From the cell containing the given text, extract its center point as [x, y] coordinate. 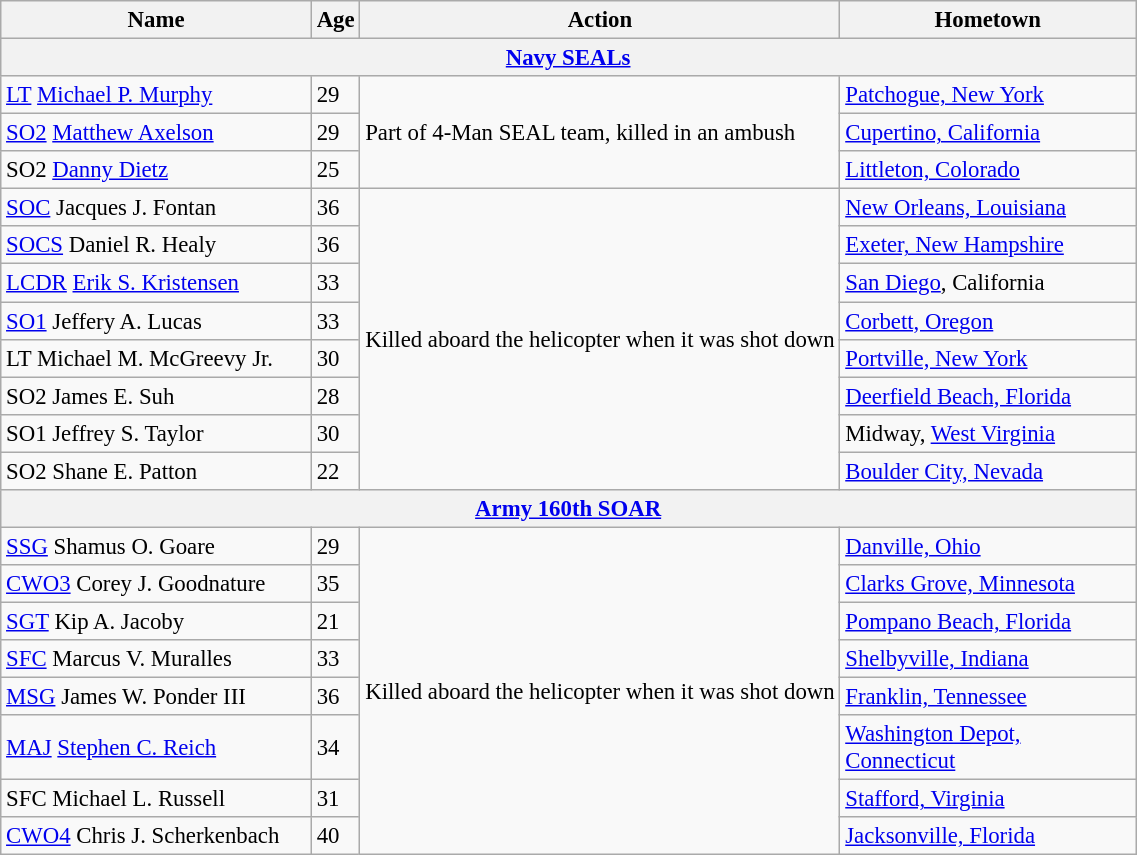
SFC Marcus V. Muralles [156, 659]
LT Michael P. Murphy [156, 95]
SO2 Matthew Axelson [156, 133]
21 [336, 621]
MSG James W. Ponder III [156, 697]
Army 160th SOAR [568, 509]
SGT Kip A. Jacoby [156, 621]
SO2 Danny Dietz [156, 170]
25 [336, 170]
Portville, New York [988, 358]
LCDR Erik S. Kristensen [156, 283]
Action [600, 20]
New Orleans, Louisiana [988, 208]
Corbett, Oregon [988, 321]
Franklin, Tennessee [988, 697]
LT Michael M. McGreevy Jr. [156, 358]
CWO3 Corey J. Goodnature [156, 584]
SO1 Jeffery A. Lucas [156, 321]
SFC Michael L. Russell [156, 799]
Patchogue, New York [988, 95]
Navy SEALs [568, 58]
Jacksonville, Florida [988, 836]
35 [336, 584]
Name [156, 20]
Cupertino, California [988, 133]
Age [336, 20]
Stafford, Virginia [988, 799]
SOC Jacques J. Fontan [156, 208]
Part of 4-Man SEAL team, killed in an ambush [600, 132]
San Diego, California [988, 283]
SSG Shamus O. Goare [156, 546]
SO2 James E. Suh [156, 396]
Deerfield Beach, Florida [988, 396]
Hometown [988, 20]
Exeter, New Hampshire [988, 245]
MAJ Stephen C. Reich [156, 748]
SO2 Shane E. Patton [156, 471]
CWO4 Chris J. Scherkenbach [156, 836]
Shelbyville, Indiana [988, 659]
SOCS Daniel R. Healy [156, 245]
34 [336, 748]
Littleton, Colorado [988, 170]
Pompano Beach, Florida [988, 621]
28 [336, 396]
SO1 Jeffrey S. Taylor [156, 433]
40 [336, 836]
Clarks Grove, Minnesota [988, 584]
Danville, Ohio [988, 546]
Washington Depot, Connecticut [988, 748]
Midway, West Virginia [988, 433]
22 [336, 471]
31 [336, 799]
Boulder City, Nevada [988, 471]
